Identify which cell holds the provided text, then report its (x, y) central coordinate. 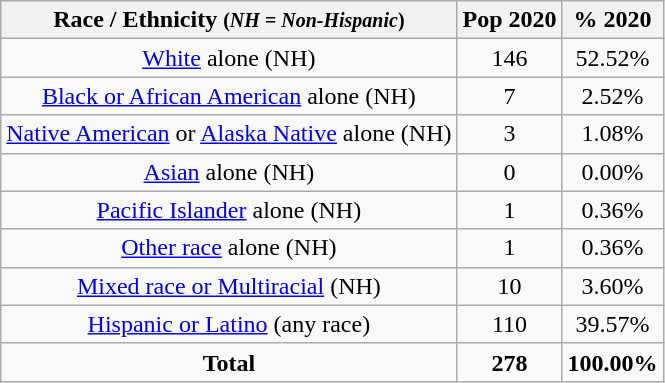
White alone (NH) (229, 58)
Black or African American alone (NH) (229, 96)
0.00% (612, 172)
7 (510, 96)
110 (510, 324)
Total (229, 362)
52.52% (612, 58)
Hispanic or Latino (any race) (229, 324)
3.60% (612, 286)
Pacific Islander alone (NH) (229, 210)
Pop 2020 (510, 20)
1.08% (612, 134)
Native American or Alaska Native alone (NH) (229, 134)
100.00% (612, 362)
Mixed race or Multiracial (NH) (229, 286)
3 (510, 134)
0 (510, 172)
Asian alone (NH) (229, 172)
278 (510, 362)
Other race alone (NH) (229, 248)
146 (510, 58)
% 2020 (612, 20)
Race / Ethnicity (NH = Non-Hispanic) (229, 20)
10 (510, 286)
2.52% (612, 96)
39.57% (612, 324)
